Identify which cell holds the provided text, then report its (X, Y) central coordinate. 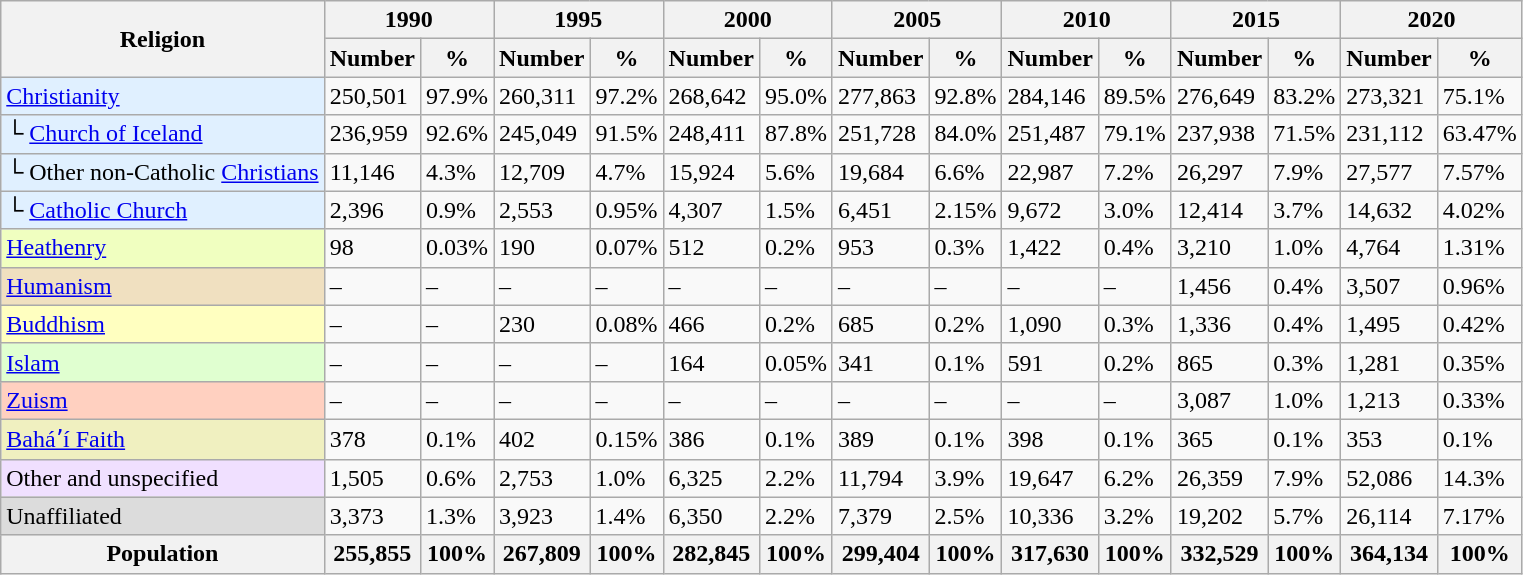
389 (880, 439)
91.5% (626, 134)
97.2% (626, 96)
1.4% (626, 516)
Christianity (162, 96)
2020 (1432, 20)
398 (1050, 439)
865 (1219, 362)
19,647 (1050, 478)
251,728 (880, 134)
9,672 (1050, 210)
0.9% (458, 210)
341 (880, 362)
276,649 (1219, 96)
1,336 (1219, 324)
0.33% (1480, 400)
332,529 (1219, 554)
3,087 (1219, 400)
15,924 (711, 172)
0.03% (458, 248)
268,642 (711, 96)
277,863 (880, 96)
2,753 (542, 478)
71.5% (1304, 134)
250,501 (372, 96)
26,297 (1219, 172)
3,507 (1389, 286)
6,451 (880, 210)
282,845 (711, 554)
1,281 (1389, 362)
Buddhism (162, 324)
386 (711, 439)
└ Catholic Church (162, 210)
466 (711, 324)
7,379 (880, 516)
12,414 (1219, 210)
4.02% (1480, 210)
164 (711, 362)
83.2% (1304, 96)
1.5% (796, 210)
953 (880, 248)
299,404 (880, 554)
378 (372, 439)
364,134 (1389, 554)
Heathenry (162, 248)
14,632 (1389, 210)
2015 (1256, 20)
5.7% (1304, 516)
22,987 (1050, 172)
Unaffiliated (162, 516)
1990 (408, 20)
└ Church of Iceland (162, 134)
3,923 (542, 516)
└ Other non-Catholic Christians (162, 172)
52,086 (1389, 478)
4,764 (1389, 248)
1.3% (458, 516)
237,938 (1219, 134)
6,350 (711, 516)
402 (542, 439)
Other and unspecified (162, 478)
365 (1219, 439)
0.05% (796, 362)
89.5% (1134, 96)
353 (1389, 439)
Baháʼí Faith (162, 439)
1,422 (1050, 248)
4.7% (626, 172)
4,307 (711, 210)
92.6% (458, 134)
231,112 (1389, 134)
11,794 (880, 478)
248,411 (711, 134)
685 (880, 324)
7.57% (1480, 172)
14.3% (1480, 478)
3,210 (1219, 248)
1.31% (1480, 248)
27,577 (1389, 172)
3.0% (1134, 210)
1995 (578, 20)
2,553 (542, 210)
Religion (162, 39)
11,146 (372, 172)
0.6% (458, 478)
63.47% (1480, 134)
245,049 (542, 134)
Zuism (162, 400)
98 (372, 248)
7.2% (1134, 172)
273,321 (1389, 96)
84.0% (966, 134)
2.5% (966, 516)
3.9% (966, 478)
1,505 (372, 478)
4.3% (458, 172)
2,396 (372, 210)
26,359 (1219, 478)
0.08% (626, 324)
79.1% (1134, 134)
0.96% (1480, 286)
267,809 (542, 554)
0.07% (626, 248)
7.17% (1480, 516)
284,146 (1050, 96)
2010 (1086, 20)
317,630 (1050, 554)
3.2% (1134, 516)
10,336 (1050, 516)
92.8% (966, 96)
1,456 (1219, 286)
0.35% (1480, 362)
591 (1050, 362)
5.6% (796, 172)
6.6% (966, 172)
19,684 (880, 172)
0.15% (626, 439)
2.15% (966, 210)
95.0% (796, 96)
251,487 (1050, 134)
19,202 (1219, 516)
0.42% (1480, 324)
236,959 (372, 134)
Humanism (162, 286)
75.1% (1480, 96)
255,855 (372, 554)
3,373 (372, 516)
3.7% (1304, 210)
Islam (162, 362)
26,114 (1389, 516)
2000 (748, 20)
6.2% (1134, 478)
Population (162, 554)
6,325 (711, 478)
1,495 (1389, 324)
1,090 (1050, 324)
0.95% (626, 210)
512 (711, 248)
87.8% (796, 134)
1,213 (1389, 400)
230 (542, 324)
260,311 (542, 96)
2005 (916, 20)
97.9% (458, 96)
190 (542, 248)
12,709 (542, 172)
